Scan for the cell matching the given text and deliver its (x, y) coordinate at center. 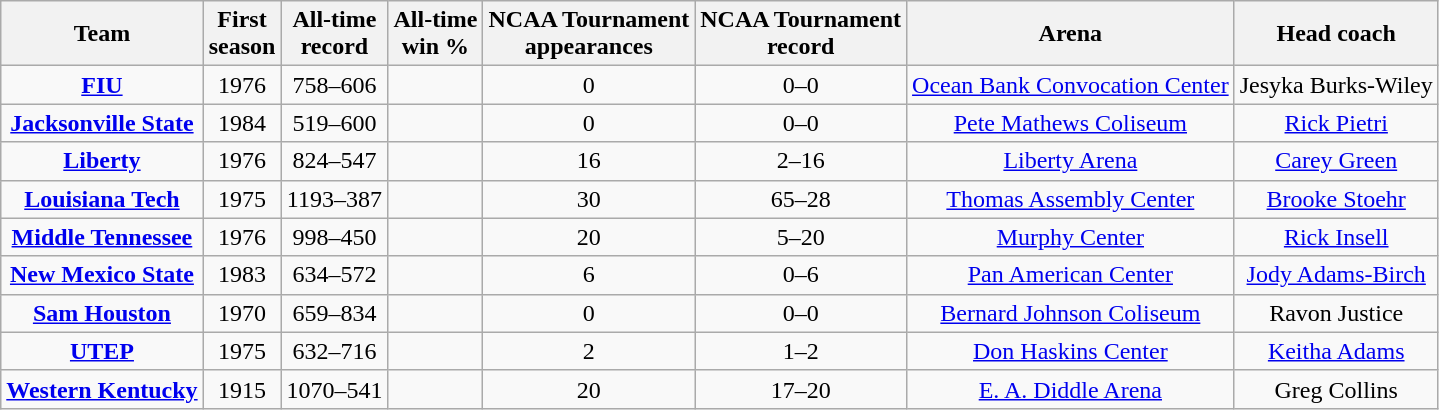
5–20 (801, 237)
Carey Green (1336, 161)
519–600 (334, 123)
UTEP (102, 351)
Louisiana Tech (102, 199)
New Mexico State (102, 275)
Ravon Justice (1336, 313)
NCAA Tournamentrecord (801, 34)
Rick Pietri (1336, 123)
Murphy Center (1071, 237)
998–450 (334, 237)
All-timewin % (436, 34)
1070–541 (334, 389)
758–606 (334, 85)
Sam Houston (102, 313)
Keitha Adams (1336, 351)
0–6 (801, 275)
Pete Mathews Coliseum (1071, 123)
Jacksonville State (102, 123)
Head coach (1336, 34)
17–20 (801, 389)
659–834 (334, 313)
634–572 (334, 275)
30 (589, 199)
Team (102, 34)
65–28 (801, 199)
16 (589, 161)
Arena (1071, 34)
Greg Collins (1336, 389)
All-timerecord (334, 34)
2–16 (801, 161)
NCAA Tournamentappearances (589, 34)
1193–387 (334, 199)
6 (589, 275)
E. A. Diddle Arena (1071, 389)
Western Kentucky (102, 389)
FIU (102, 85)
2 (589, 351)
Ocean Bank Convocation Center (1071, 85)
824–547 (334, 161)
Jesyka Burks-Wiley (1336, 85)
1983 (242, 275)
Liberty Arena (1071, 161)
Thomas Assembly Center (1071, 199)
Liberty (102, 161)
Don Haskins Center (1071, 351)
1915 (242, 389)
Rick Insell (1336, 237)
Bernard Johnson Coliseum (1071, 313)
1970 (242, 313)
Brooke Stoehr (1336, 199)
632–716 (334, 351)
1984 (242, 123)
Firstseason (242, 34)
1–2 (801, 351)
Pan American Center (1071, 275)
Middle Tennessee (102, 237)
Jody Adams-Birch (1336, 275)
